Search for the cell housing the specified text and yield its [x, y] center coordinate. 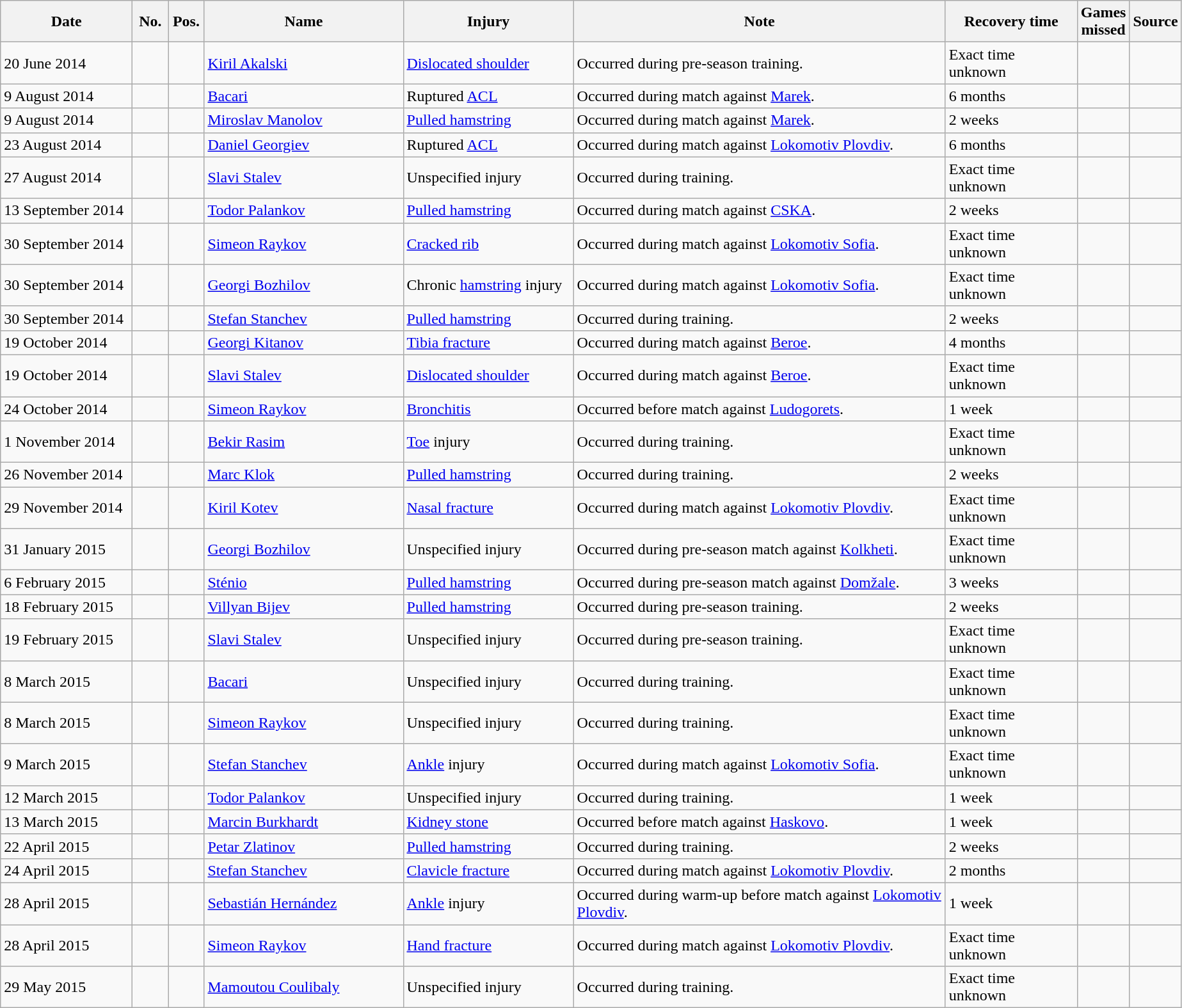
20 June 2014 [67, 63]
Mamoutou Coulibaly [303, 987]
Marcin Burkhardt [303, 822]
Sebastián Hernández [303, 904]
Occurred during match against CSKA. [759, 211]
Kiril Akalski [303, 63]
Nasal fracture [488, 508]
6 February 2015 [67, 582]
Marc Klok [303, 475]
3 weeks [1011, 582]
Date [67, 22]
Bronchitis [488, 409]
24 October 2014 [67, 409]
Occurred during pre-season match against Domžale. [759, 582]
2 months [1011, 870]
Games missed [1103, 22]
29 May 2015 [67, 987]
13 September 2014 [67, 211]
Bekir Rasim [303, 442]
Pos. [186, 22]
Kiril Kotev [303, 508]
22 April 2015 [67, 846]
No. [150, 22]
27 August 2014 [67, 178]
Name [303, 22]
Source [1156, 22]
Occurred during pre-season match against Kolkheti. [759, 549]
31 January 2015 [67, 549]
Villyan Bijev [303, 607]
Hand fracture [488, 945]
Occurred during warm-up before match against Lokomotiv Plovdiv. [759, 904]
9 March 2015 [67, 764]
23 August 2014 [67, 145]
Daniel Georgiev [303, 145]
19 February 2015 [67, 640]
Occurred before match against Ludogorets. [759, 409]
Toe injury [488, 442]
Note [759, 22]
Kidney stone [488, 822]
Georgi Kitanov [303, 342]
Cracked rib [488, 243]
18 February 2015 [67, 607]
Chronic hamstring injury [488, 285]
Recovery time [1011, 22]
Occurred before match against Haskovo. [759, 822]
4 months [1011, 342]
1 November 2014 [67, 442]
12 March 2015 [67, 797]
13 March 2015 [67, 822]
26 November 2014 [67, 475]
24 April 2015 [67, 870]
Sténio [303, 582]
Injury [488, 22]
Miroslav Manolov [303, 120]
29 November 2014 [67, 508]
Clavicle fracture [488, 870]
Tibia fracture [488, 342]
Petar Zlatinov [303, 846]
